Output the (X, Y) coordinate of the center of the cell containing the given text.  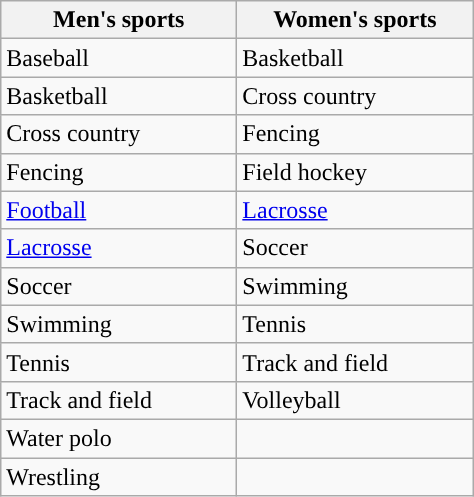
Women's sports (355, 20)
Wrestling (119, 477)
Football (119, 210)
Men's sports (119, 20)
Baseball (119, 58)
Water polo (119, 438)
Volleyball (355, 400)
Field hockey (355, 172)
